Identify which cell holds the provided text, then report its [X, Y] central coordinate. 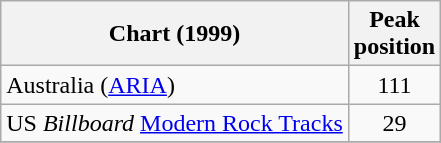
US Billboard Modern Rock Tracks [175, 123]
111 [394, 85]
Chart (1999) [175, 34]
29 [394, 123]
Australia (ARIA) [175, 85]
Peakposition [394, 34]
